From the cell containing the given text, extract its center point as [x, y] coordinate. 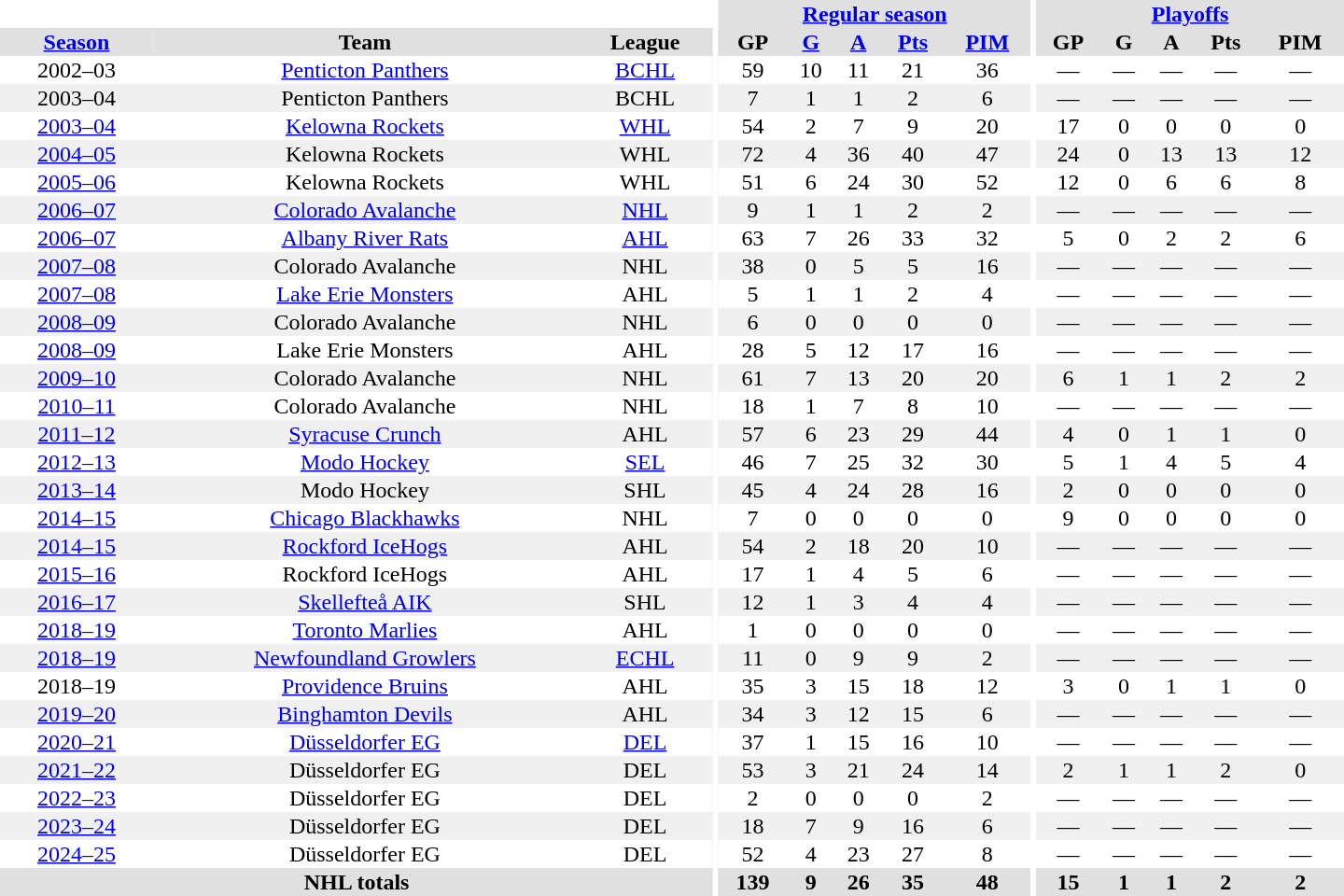
2022–23 [77, 798]
53 [752, 770]
63 [752, 238]
2015–16 [77, 574]
Providence Bruins [365, 686]
Syracuse Crunch [365, 434]
29 [913, 434]
Skellefteå AIK [365, 602]
2005–06 [77, 182]
2023–24 [77, 826]
34 [752, 714]
Season [77, 42]
2012–13 [77, 462]
SEL [645, 462]
72 [752, 154]
45 [752, 490]
Team [365, 42]
2013–14 [77, 490]
2009–10 [77, 378]
37 [752, 742]
27 [913, 854]
61 [752, 378]
Binghamton Devils [365, 714]
League [645, 42]
48 [987, 882]
40 [913, 154]
2021–22 [77, 770]
2016–17 [77, 602]
57 [752, 434]
2002–03 [77, 70]
46 [752, 462]
47 [987, 154]
139 [752, 882]
Regular season [875, 14]
2019–20 [77, 714]
Chicago Blackhawks [365, 518]
51 [752, 182]
59 [752, 70]
ECHL [645, 658]
2004–05 [77, 154]
2010–11 [77, 406]
Playoffs [1190, 14]
14 [987, 770]
33 [913, 238]
25 [859, 462]
NHL totals [357, 882]
38 [752, 266]
2024–25 [77, 854]
2020–21 [77, 742]
2011–12 [77, 434]
Toronto Marlies [365, 630]
Albany River Rats [365, 238]
44 [987, 434]
Newfoundland Growlers [365, 658]
